Scan for the cell matching the given text and deliver its [X, Y] coordinate at center. 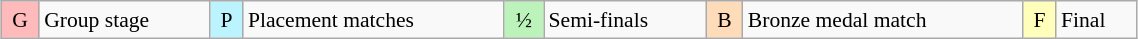
F [1040, 20]
Placement matches [374, 20]
B [724, 20]
Final [1096, 20]
G [20, 20]
Semi-finals [626, 20]
Group stage [124, 20]
P [226, 20]
½ [524, 20]
Bronze medal match [883, 20]
